Return the (X, Y) coordinate for the center point of the cell that contains the specified text.  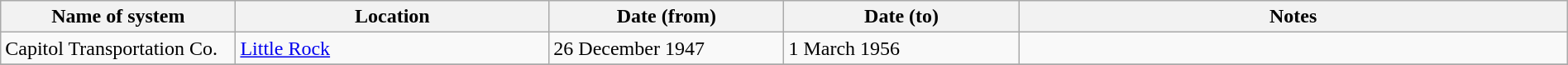
1 March 1956 (901, 48)
Capitol Transportation Co. (118, 48)
Notes (1293, 17)
Location (392, 17)
Little Rock (392, 48)
Name of system (118, 17)
Date (from) (667, 17)
Date (to) (901, 17)
26 December 1947 (667, 48)
